Return [x, y] of the center of cell containing provided text 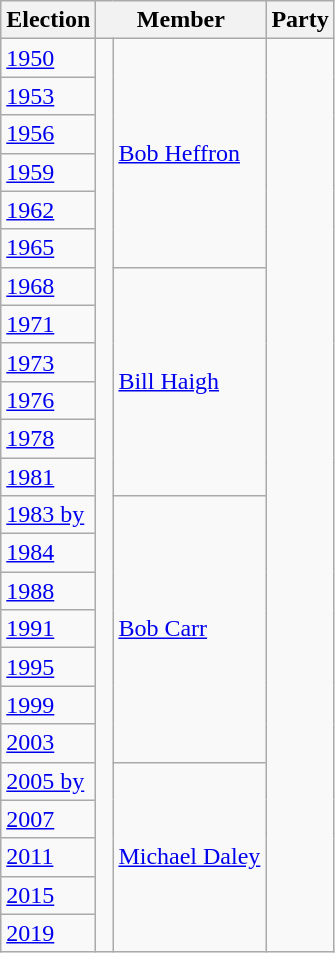
2015 [48, 895]
1962 [48, 210]
1956 [48, 134]
1976 [48, 400]
1991 [48, 629]
Michael Daley [190, 857]
1973 [48, 362]
1971 [48, 324]
1984 [48, 553]
Bob Heffron [190, 153]
Election [48, 20]
1999 [48, 705]
Bob Carr [190, 629]
2011 [48, 857]
2005 by [48, 781]
Member [181, 20]
1983 by [48, 515]
1950 [48, 58]
2007 [48, 819]
Bill Haigh [190, 381]
1965 [48, 248]
1988 [48, 591]
1953 [48, 96]
Party [300, 20]
1981 [48, 477]
1978 [48, 438]
2003 [48, 743]
1959 [48, 172]
1995 [48, 667]
1968 [48, 286]
2019 [48, 933]
